Provide the [X, Y] coordinate of the cell's center where the given text is located.  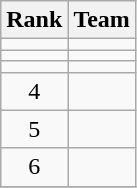
5 [34, 129]
Rank [34, 20]
6 [34, 167]
4 [34, 91]
Team [102, 20]
